Determine the [x, y] coordinate at the center of the cell enclosing the given text.  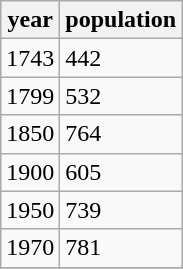
764 [121, 134]
1743 [30, 58]
year [30, 20]
1900 [30, 172]
605 [121, 172]
532 [121, 96]
1850 [30, 134]
1799 [30, 96]
population [121, 20]
1970 [30, 248]
442 [121, 58]
1950 [30, 210]
781 [121, 248]
739 [121, 210]
